Return the [x, y] coordinate for the center point of the cell that contains the specified text.  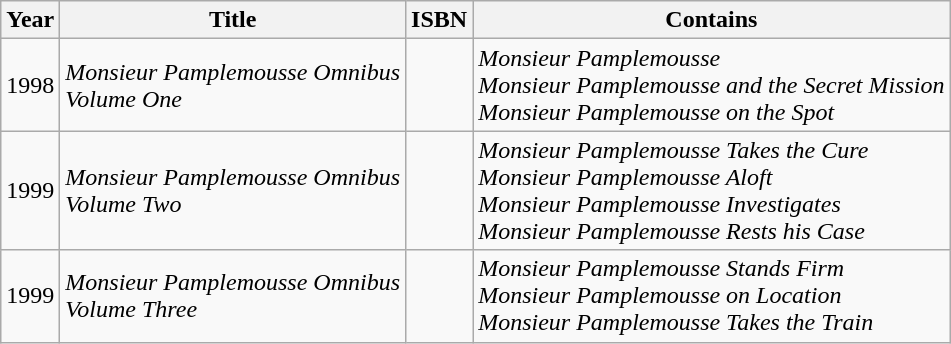
Title [233, 20]
1998 [30, 85]
ISBN [440, 20]
Monsieur Pamplemousse OmnibusVolume One [233, 85]
Monsieur PamplemousseMonsieur Pamplemousse and the Secret MissionMonsieur Pamplemousse on the Spot [712, 85]
Monsieur Pamplemousse OmnibusVolume Two [233, 190]
Monsieur Pamplemousse Stands FirmMonsieur Pamplemousse on LocationMonsieur Pamplemousse Takes the Train [712, 296]
Year [30, 20]
Monsieur Pamplemousse OmnibusVolume Three [233, 296]
Monsieur Pamplemousse Takes the CureMonsieur Pamplemousse AloftMonsieur Pamplemousse InvestigatesMonsieur Pamplemousse Rests his Case [712, 190]
Contains [712, 20]
